Detect which cell encompasses the target text, then output its (x, y) center coordinate. 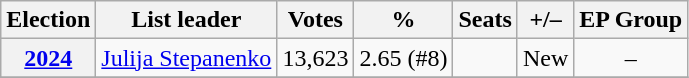
Election (48, 20)
2.65 (#8) (404, 58)
List leader (186, 20)
Seats (485, 20)
– (631, 58)
13,623 (316, 58)
2024 (48, 58)
% (404, 20)
Julija Stepanenko (186, 58)
Votes (316, 20)
New (545, 58)
+/– (545, 20)
EP Group (631, 20)
